Extract the [x, y] coordinate from the center of the cell holding the provided text.  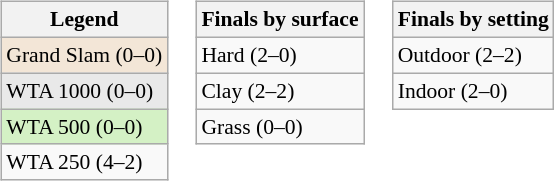
Indoor (2–0) [474, 91]
Grass (0–0) [280, 127]
Legend [84, 20]
Finals by setting [474, 20]
Hard (2–0) [280, 55]
Finals by surface [280, 20]
WTA 500 (0–0) [84, 127]
Clay (2–2) [280, 91]
Grand Slam (0–0) [84, 55]
Outdoor (2–2) [474, 55]
WTA 250 (4–2) [84, 162]
WTA 1000 (0–0) [84, 91]
